Search for the cell housing the specified text and yield its (x, y) center coordinate. 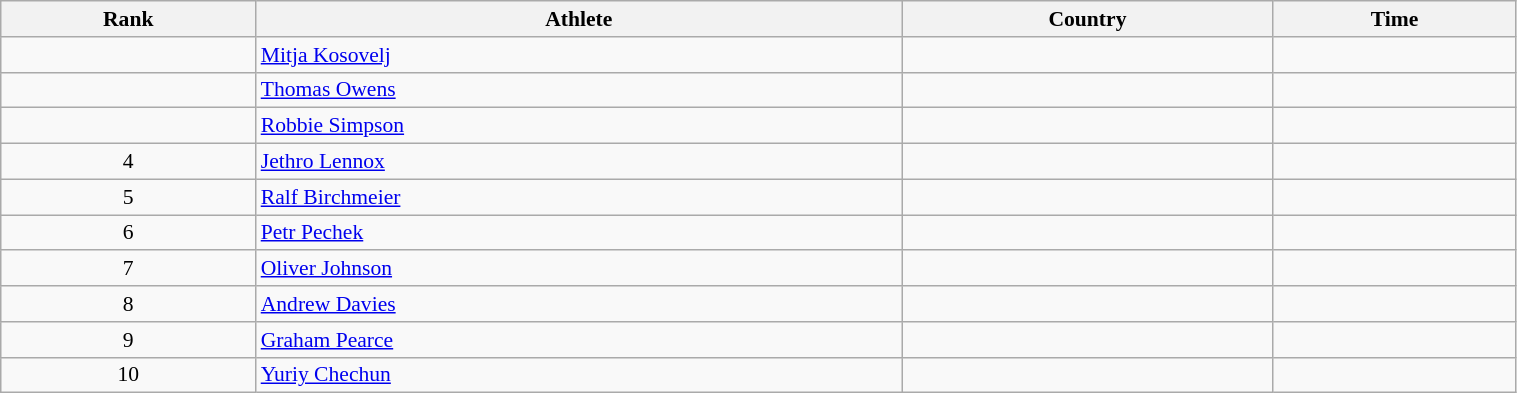
Ralf Birchmeier (579, 197)
4 (128, 162)
Oliver Johnson (579, 269)
Graham Pearce (579, 340)
Country (1088, 19)
Yuriy Chechun (579, 375)
10 (128, 375)
Robbie Simpson (579, 126)
Thomas Owens (579, 90)
Time (1394, 19)
Jethro Lennox (579, 162)
Mitja Kosovelj (579, 55)
9 (128, 340)
5 (128, 197)
7 (128, 269)
8 (128, 304)
Andrew Davies (579, 304)
Athlete (579, 19)
Petr Pechek (579, 233)
Rank (128, 19)
6 (128, 233)
